Determine the (X, Y) coordinate at the center of the cell enclosing the given text.  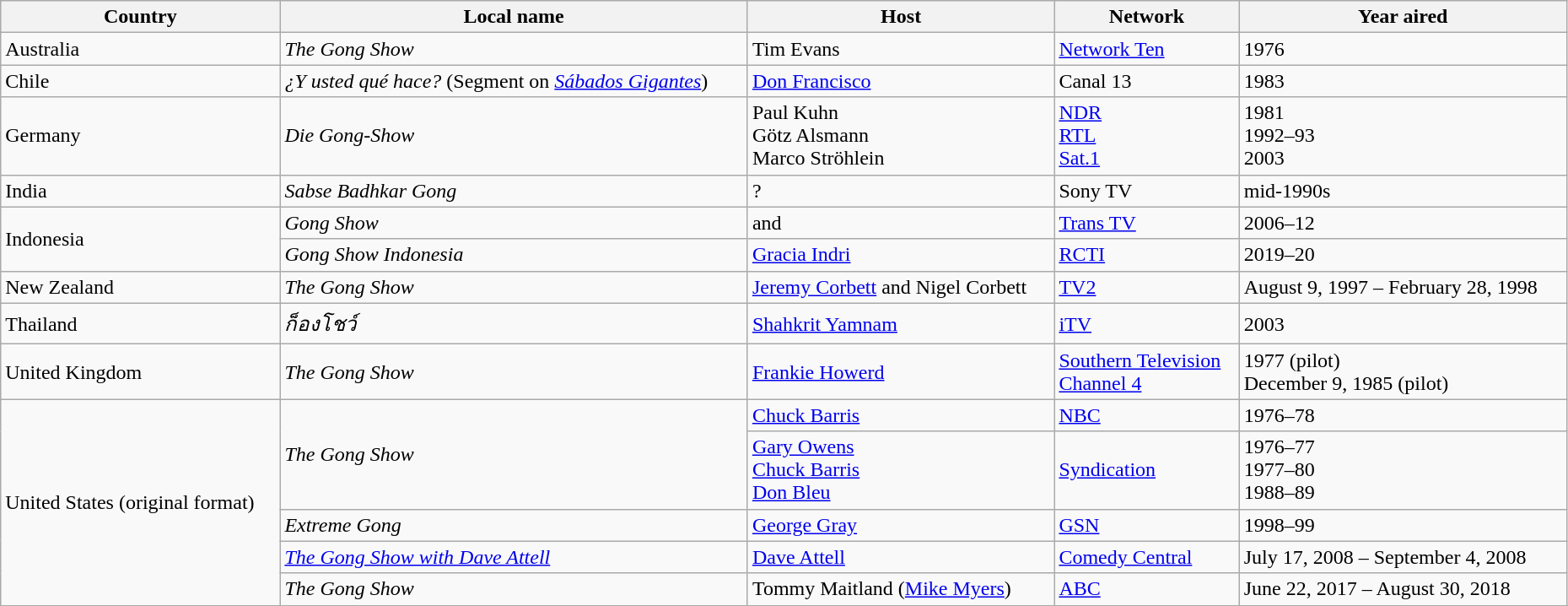
Country (140, 17)
GSN (1147, 525)
Tim Evans (901, 49)
Sony TV (1147, 191)
2003 (1403, 324)
India (140, 191)
Indonesia (140, 239)
Extreme Gong (515, 525)
Tommy Maitland (Mike Myers) (901, 589)
Gary OwensChuck BarrisDon Bleu (901, 470)
The Gong Show with Dave Attell (515, 557)
? (901, 191)
1977 (pilot)December 9, 1985 (pilot) (1403, 371)
1983 (1403, 81)
Jeremy Corbett and Nigel Corbett (901, 287)
August 9, 1997 – February 28, 1998 (1403, 287)
ก็องโชว์ (515, 324)
Local name (515, 17)
July 17, 2008 – September 4, 2008 (1403, 557)
Gracia Indri (901, 255)
NBC (1147, 415)
United Kingdom (140, 371)
Germany (140, 136)
1976–78 (1403, 415)
Host (901, 17)
Network Ten (1147, 49)
Comedy Central (1147, 557)
Don Francisco (901, 81)
Southern TelevisionChannel 4 (1147, 371)
United States (original format) (140, 502)
mid-1990s (1403, 191)
Trans TV (1147, 223)
ABC (1147, 589)
and (901, 223)
Chile (140, 81)
1998–99 (1403, 525)
Sabse Badhkar Gong (515, 191)
19811992–932003 (1403, 136)
2019–20 (1403, 255)
RCTI (1147, 255)
Dave Attell (901, 557)
Frankie Howerd (901, 371)
¿Y usted qué hace? (Segment on Sábados Gigantes) (515, 81)
Die Gong-Show (515, 136)
1976 (1403, 49)
Syndication (1147, 470)
Canal 13 (1147, 81)
Gong Show Indonesia (515, 255)
Shahkrit Yamnam (901, 324)
Paul KuhnGötz AlsmannMarco Ströhlein (901, 136)
New Zealand (140, 287)
2006–12 (1403, 223)
NDRRTLSat.1 (1147, 136)
TV2 (1147, 287)
iTV (1147, 324)
Year aired (1403, 17)
Gong Show (515, 223)
1976–771977–801988–89 (1403, 470)
Australia (140, 49)
George Gray (901, 525)
Network (1147, 17)
Thailand (140, 324)
Chuck Barris (901, 415)
June 22, 2017 – August 30, 2018 (1403, 589)
